Find where the given text appears and provide that cell's center as [X, Y] coordinate. 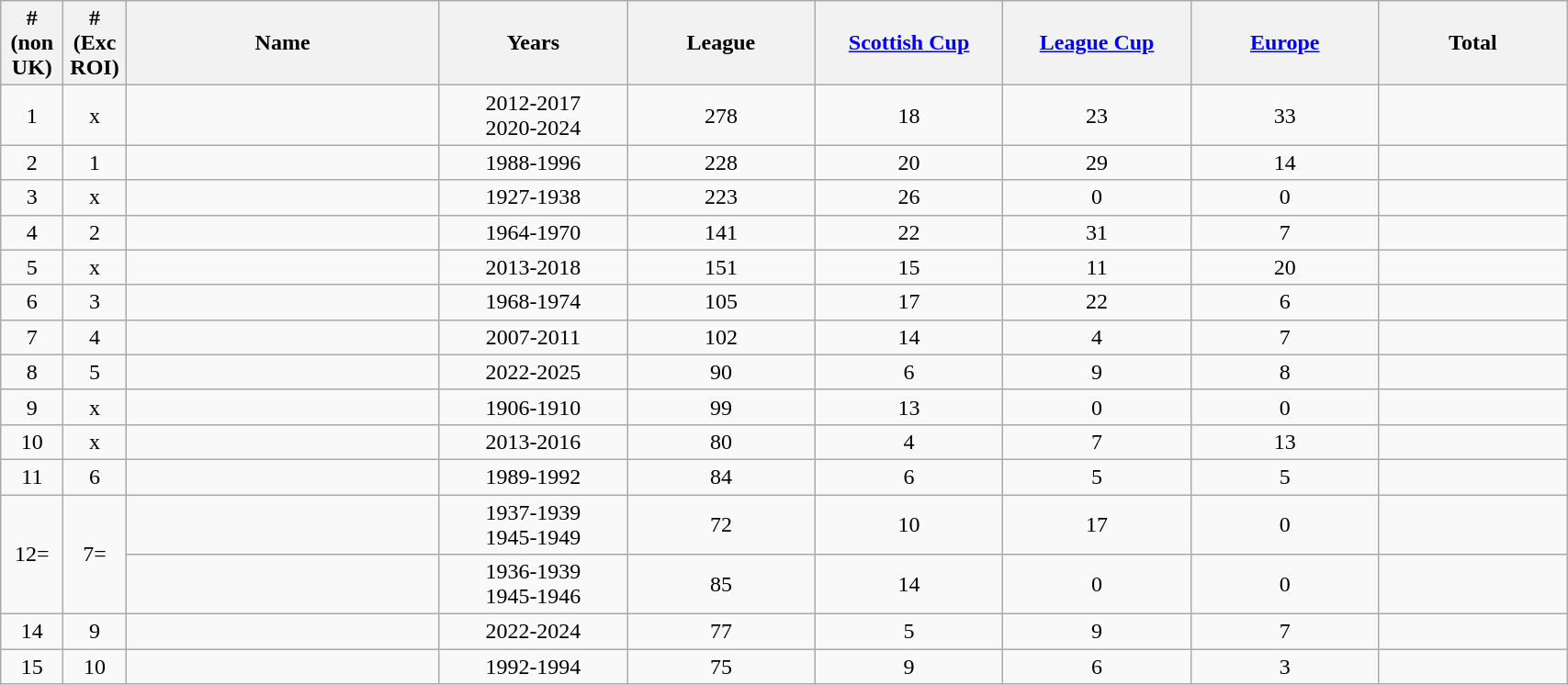
1968-1974 [533, 302]
Years [533, 43]
Europe [1284, 43]
League [722, 43]
Name [283, 43]
90 [722, 372]
23 [1097, 116]
105 [722, 302]
#(non UK) [32, 43]
99 [722, 407]
72 [722, 523]
12= [32, 554]
77 [722, 632]
2022-2024 [533, 632]
75 [722, 667]
18 [909, 116]
85 [722, 584]
278 [722, 116]
1988-1996 [533, 163]
2013-2018 [533, 267]
31 [1097, 232]
1927-1938 [533, 197]
Scottish Cup [909, 43]
1964-1970 [533, 232]
League Cup [1097, 43]
1992-1994 [533, 667]
102 [722, 337]
7= [95, 554]
1906-1910 [533, 407]
2013-2016 [533, 442]
2022-2025 [533, 372]
141 [722, 232]
2007-2011 [533, 337]
1937-19391945-1949 [533, 523]
84 [722, 477]
2012-20172020-2024 [533, 116]
151 [722, 267]
#(Exc ROI) [95, 43]
Total [1473, 43]
29 [1097, 163]
26 [909, 197]
1989-1992 [533, 477]
33 [1284, 116]
1936-19391945-1946 [533, 584]
80 [722, 442]
223 [722, 197]
228 [722, 163]
